Find where the given text appears and provide that cell's center as [x, y] coordinate. 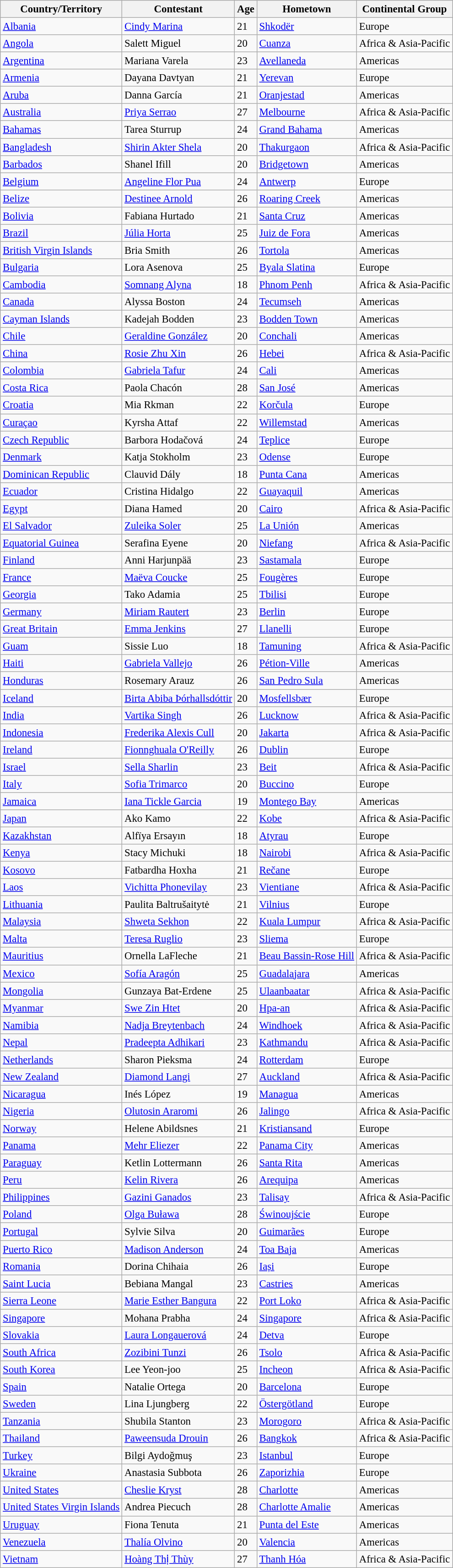
Nadja Breytenbach [178, 1025]
Swe Zin Htet [178, 1008]
Tortola [307, 250]
Contestant [178, 9]
Kristiansand [307, 1129]
Czech Republic [61, 440]
Australia [61, 112]
Gunzaya Bat-Erdene [178, 991]
Kyrsha Attaf [178, 422]
Priya Serrao [178, 112]
China [61, 354]
Namibia [61, 1025]
Detva [307, 1335]
Thailand [61, 1438]
Mehr Eliezer [178, 1146]
Ireland [61, 749]
Bebiana Mangal [178, 1284]
Brazil [61, 233]
Italy [61, 784]
Angeline Flor Pua [178, 181]
Fougères [307, 578]
Uruguay [61, 1524]
Montego Bay [307, 801]
Barcelona [307, 1387]
Odense [307, 457]
Israel [61, 767]
Shubila Stanton [178, 1421]
Valencia [307, 1542]
Nepal [61, 1043]
Punta Cana [307, 474]
Sofía Aragón [178, 973]
Rosie Zhu Xin [178, 354]
Rosemary Arauz [178, 681]
Guam [61, 646]
Mosfellsbær [307, 698]
Costa Rica [61, 388]
Sissie Luo [178, 646]
Dorina Chihaia [178, 1266]
Sharon Pieksma [178, 1060]
British Virgin Islands [61, 250]
Fiona Tenuta [178, 1524]
Fionnghuala O'Reilly [178, 749]
Vilnius [307, 905]
Cindy Marina [178, 27]
Sastamala [307, 560]
Tanzania [61, 1421]
Croatia [61, 405]
Managua [307, 1094]
Bangkok [307, 1438]
Spain [61, 1387]
Maëva Coucke [178, 578]
Jamaica [61, 801]
Castries [307, 1284]
Charlotte [307, 1490]
Teplice [307, 440]
Atyrau [307, 836]
Kenya [61, 853]
Anni Harjunpää [178, 560]
Sweden [61, 1404]
Sierra Leone [61, 1300]
Japan [61, 819]
El Salvador [61, 526]
Beau Bassin-Rose Hill [307, 956]
Juiz de Fora [307, 233]
Llanelli [307, 629]
Indonesia [61, 732]
Kathmandu [307, 1043]
Miriam Rautert [178, 612]
Pradeepta Adhikari [178, 1043]
Argentina [61, 61]
Kadejah Bodden [178, 319]
Tarea Sturrup [178, 130]
Paulita Baltrušaitytė [178, 905]
Katja Stokholm [178, 457]
Willemstad [307, 422]
Peru [61, 1180]
Istanbul [307, 1456]
Teresa Ruglio [178, 939]
Angola [61, 44]
Hebei [307, 354]
Cuanza [307, 44]
Kosovo [61, 870]
Laos [61, 887]
Madison Anderson [178, 1249]
Great Britain [61, 629]
India [61, 715]
Cayman Islands [61, 319]
Kobe [307, 819]
Mexico [61, 973]
Barbados [61, 164]
Cheslie Kryst [178, 1490]
Iași [307, 1266]
Mongolia [61, 991]
Paweensuda Drouin [178, 1438]
Cali [307, 371]
South Korea [61, 1370]
Grand Bahama [307, 130]
Kelin Rivera [178, 1180]
Curaçao [61, 422]
Lora Asenova [178, 268]
Dominican Republic [61, 474]
Finland [61, 560]
Country/Territory [61, 9]
Frederika Alexis Cull [178, 732]
Ecuador [61, 492]
Lithuania [61, 905]
Olutosin Araromi [178, 1111]
Belize [61, 198]
Venezuela [61, 1542]
Malaysia [61, 922]
Gabriela Tafur [178, 371]
Guimarães [307, 1232]
Serafina Eyene [178, 543]
Lucknow [307, 715]
Paraguay [61, 1163]
Guayaquil [307, 492]
Windhoek [307, 1025]
Östergötland [307, 1404]
Hpa-an [307, 1008]
Aruba [61, 95]
Hometown [307, 9]
Belgium [61, 181]
Paola Chacón [178, 388]
Ketlin Lottermann [178, 1163]
Clauvid Dály [178, 474]
Tecumseh [307, 302]
Saint Lucia [61, 1284]
Rotterdam [307, 1060]
Egypt [61, 508]
Age [246, 9]
Tsolo [307, 1352]
Vartika Singh [178, 715]
Equatorial Guinea [61, 543]
Gabriela Vallejo [178, 664]
Mauritius [61, 956]
Ukraine [61, 1473]
Kuala Lumpur [307, 922]
Bridgetown [307, 164]
Świnoujście [307, 1214]
Panama City [307, 1146]
Iana Tickle Garcia [178, 801]
Rečane [307, 870]
Incheon [307, 1370]
La Unión [307, 526]
Sofia Trimarco [178, 784]
Panama [61, 1146]
Canada [61, 302]
United States [61, 1490]
Emma Jenkins [178, 629]
Nigeria [61, 1111]
Shkodër [307, 27]
Tamuning [307, 646]
Morogoro [307, 1421]
Talisay [307, 1197]
Cristina Hidalgo [178, 492]
Romania [61, 1266]
Salett Miguel [178, 44]
Cairo [307, 508]
Georgia [61, 595]
Dublin [307, 749]
Conchali [307, 336]
Sella Sharlin [178, 767]
Berlin [307, 612]
Roaring Creek [307, 198]
Buccino [307, 784]
San Pedro Sula [307, 681]
Vichitta Phonevilay [178, 887]
Lee Yeon-joo [178, 1370]
Sylvie Silva [178, 1232]
Marie Esther Bangura [178, 1300]
Thalía Olvino [178, 1542]
Armenia [61, 78]
Phnom Penh [307, 284]
Arequipa [307, 1180]
Yerevan [307, 78]
Sliema [307, 939]
Melbourne [307, 112]
Charlotte Amalie [307, 1508]
Tako Adamia [178, 595]
Nairobi [307, 853]
Cambodia [61, 284]
Germany [61, 612]
Ulaanbaatar [307, 991]
Destinee Arnold [178, 198]
France [61, 578]
Diamond Langi [178, 1077]
Netherlands [61, 1060]
Jakarta [307, 732]
Zozibini Tunzi [178, 1352]
Barbora Hodačová [178, 440]
Bahamas [61, 130]
Diana Hamed [178, 508]
Anastasia Subbota [178, 1473]
Philippines [61, 1197]
Mia Rkman [178, 405]
Shirin Akter Shela [178, 147]
Lina Ljungberg [178, 1404]
Bodden Town [307, 319]
San José [307, 388]
Myanmar [61, 1008]
Birta Abiba Þórhallsdóttir [178, 698]
Alfïya Ersayın [178, 836]
Turkey [61, 1456]
Malta [61, 939]
Pétion-Ville [307, 664]
Korčula [307, 405]
Somnang Alyna [178, 284]
Bolivia [61, 216]
Stacy Michuki [178, 853]
Poland [61, 1214]
Tbilisi [307, 595]
Toa Baja [307, 1249]
Denmark [61, 457]
Nicaragua [61, 1094]
Dayana Davtyan [178, 78]
Slovakia [61, 1335]
Shanel Ifill [178, 164]
Beit [307, 767]
Norway [61, 1129]
Zuleika Soler [178, 526]
Júlia Horta [178, 233]
Gazini Ganados [178, 1197]
Mariana Varela [178, 61]
Bilgi Aydoğmuş [178, 1456]
Portugal [61, 1232]
Byala Slatina [307, 268]
Bria Smith [178, 250]
Santa Rita [307, 1163]
Antwerp [307, 181]
Punta del Este [307, 1524]
Jalingo [307, 1111]
Chile [61, 336]
South Africa [61, 1352]
Honduras [61, 681]
Guadalajara [307, 973]
Geraldine González [178, 336]
New Zealand [61, 1077]
Natalie Ortega [178, 1387]
Albania [61, 27]
Avellaneda [307, 61]
Vietnam [61, 1559]
Inés López [178, 1094]
Auckland [307, 1077]
Santa Cruz [307, 216]
Andrea Piecuch [178, 1508]
Mohana Prabha [178, 1318]
Continental Group [404, 9]
Port Loko [307, 1300]
Thanh Hóa [307, 1559]
Alyssa Boston [178, 302]
Fatbardha Hoxha [178, 870]
Hoàng Thị Thùy [178, 1559]
Bulgaria [61, 268]
Kazakhstan [61, 836]
Thakurgaon [307, 147]
Olga Buława [178, 1214]
Shweta Sekhon [178, 922]
Iceland [61, 698]
Zaporizhia [307, 1473]
Helene Abildsnes [178, 1129]
Colombia [61, 371]
Oranjestad [307, 95]
Ako Kamo [178, 819]
Danna García [178, 95]
Haiti [61, 664]
United States Virgin Islands [61, 1508]
Fabiana Hurtado [178, 216]
Vientiane [307, 887]
Ornella LaFleche [178, 956]
Bangladesh [61, 147]
Niefang [307, 543]
Puerto Rico [61, 1249]
Laura Longauerová [178, 1335]
